Identify which cell holds the provided text, then report its (x, y) central coordinate. 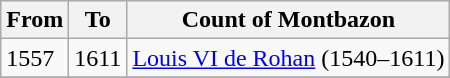
Count of Montbazon (288, 20)
Louis VI de Rohan (1540–1611) (288, 58)
To (98, 20)
1557 (35, 58)
1611 (98, 58)
From (35, 20)
